Identify which cell holds the provided text, then report its (X, Y) central coordinate. 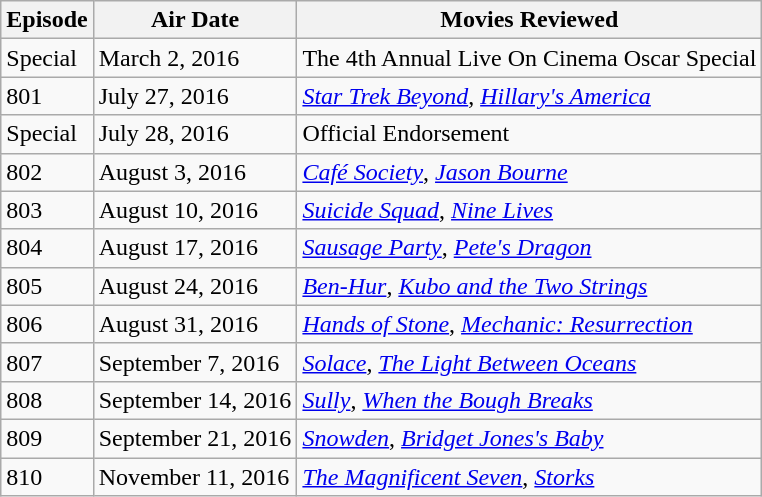
802 (47, 172)
Star Trek Beyond, Hillary's America (530, 96)
March 2, 2016 (195, 58)
September 14, 2016 (195, 400)
Episode (47, 20)
Ben-Hur, Kubo and the Two Strings (530, 286)
The Magnificent Seven, Storks (530, 477)
Solace, The Light Between Oceans (530, 362)
August 3, 2016 (195, 172)
Sausage Party, Pete's Dragon (530, 248)
September 7, 2016 (195, 362)
Suicide Squad, Nine Lives (530, 210)
August 31, 2016 (195, 324)
806 (47, 324)
804 (47, 248)
Air Date (195, 20)
805 (47, 286)
September 21, 2016 (195, 438)
August 17, 2016 (195, 248)
Hands of Stone, Mechanic: Resurrection (530, 324)
Snowden, Bridget Jones's Baby (530, 438)
801 (47, 96)
809 (47, 438)
Café Society, Jason Bourne (530, 172)
July 27, 2016 (195, 96)
Sully, When the Bough Breaks (530, 400)
803 (47, 210)
July 28, 2016 (195, 134)
810 (47, 477)
Official Endorsement (530, 134)
807 (47, 362)
November 11, 2016 (195, 477)
Movies Reviewed (530, 20)
The 4th Annual Live On Cinema Oscar Special (530, 58)
808 (47, 400)
August 10, 2016 (195, 210)
August 24, 2016 (195, 286)
